Identify which cell holds the provided text, then report its [X, Y] central coordinate. 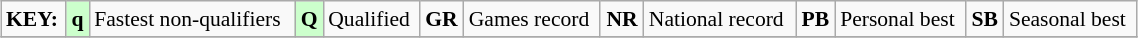
KEY: [34, 19]
PB [816, 19]
NR [622, 19]
q [78, 19]
Games record [532, 19]
GR [442, 19]
National record [720, 19]
Personal best [900, 19]
SB [985, 19]
Q [309, 19]
Seasonal best [1070, 19]
Fastest non-qualifiers [192, 19]
Qualified [371, 19]
